Provide the [x, y] coordinate of the cell's center where the given text is located.  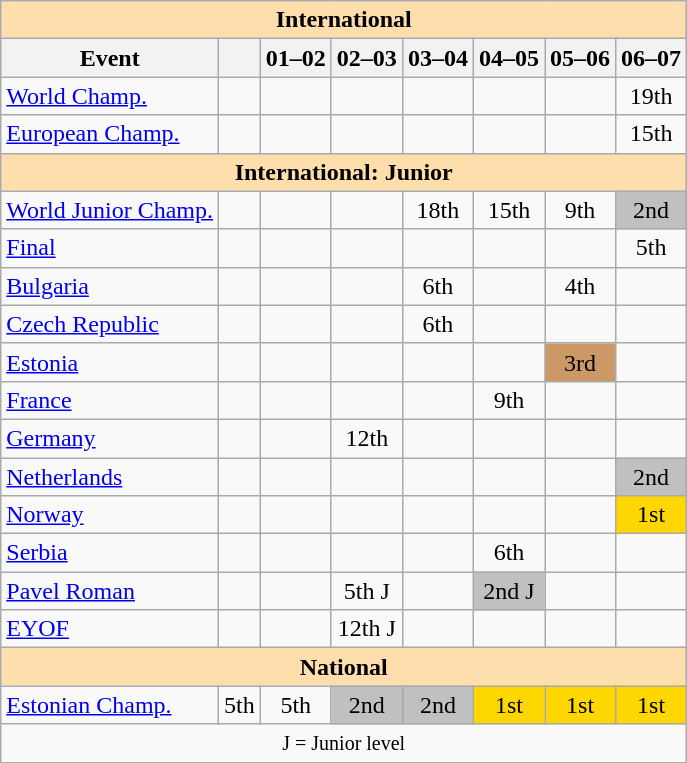
International: Junior [344, 172]
12th J [366, 629]
06–07 [652, 58]
Event [110, 58]
J = Junior level [344, 743]
Estonia [110, 362]
Pavel Roman [110, 591]
European Champ. [110, 134]
5th J [366, 591]
France [110, 400]
05–06 [580, 58]
Norway [110, 515]
12th [366, 438]
19th [652, 96]
EYOF [110, 629]
Final [110, 248]
04–05 [508, 58]
02–03 [366, 58]
01–02 [296, 58]
4th [580, 286]
International [344, 20]
Czech Republic [110, 324]
World Junior Champ. [110, 210]
2nd J [508, 591]
Bulgaria [110, 286]
Serbia [110, 553]
World Champ. [110, 96]
Netherlands [110, 477]
Germany [110, 438]
National [344, 667]
Estonian Champ. [110, 705]
3rd [580, 362]
18th [438, 210]
03–04 [438, 58]
